Identify which cell holds the provided text, then report its (X, Y) central coordinate. 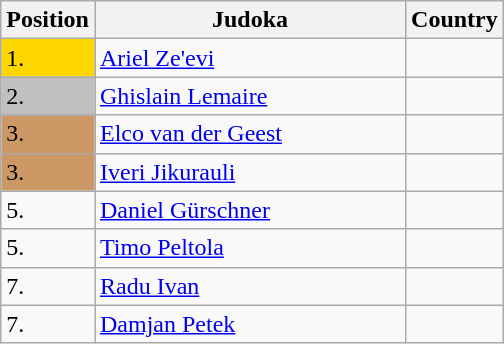
Ariel Ze'evi (250, 58)
Elco van der Geest (250, 134)
Damjan Petek (250, 324)
Radu Ivan (250, 286)
Ghislain Lemaire (250, 96)
1. (48, 58)
Country (455, 20)
Judoka (250, 20)
Position (48, 20)
2. (48, 96)
Timo Peltola (250, 248)
Daniel Gürschner (250, 210)
Iveri Jikurauli (250, 172)
